Output the [X, Y] coordinate of the center of the cell containing the given text.  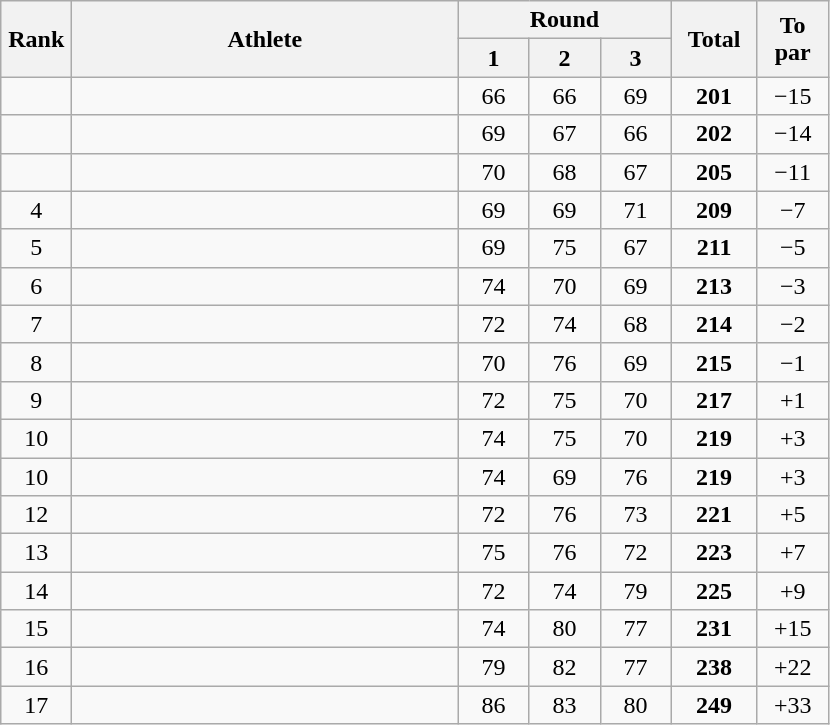
1 [494, 58]
To par [792, 39]
Round [564, 20]
6 [36, 286]
16 [36, 667]
82 [564, 667]
215 [714, 362]
+22 [792, 667]
+7 [792, 553]
86 [494, 705]
225 [714, 591]
+9 [792, 591]
2 [564, 58]
205 [714, 172]
−5 [792, 248]
3 [636, 58]
−2 [792, 324]
214 [714, 324]
221 [714, 515]
209 [714, 210]
−3 [792, 286]
249 [714, 705]
12 [36, 515]
211 [714, 248]
201 [714, 96]
14 [36, 591]
223 [714, 553]
Total [714, 39]
71 [636, 210]
+33 [792, 705]
−15 [792, 96]
Athlete [265, 39]
−14 [792, 134]
17 [36, 705]
217 [714, 400]
202 [714, 134]
13 [36, 553]
−7 [792, 210]
73 [636, 515]
231 [714, 629]
−11 [792, 172]
5 [36, 248]
15 [36, 629]
+15 [792, 629]
Rank [36, 39]
−1 [792, 362]
9 [36, 400]
7 [36, 324]
8 [36, 362]
213 [714, 286]
+1 [792, 400]
+5 [792, 515]
4 [36, 210]
238 [714, 667]
83 [564, 705]
